Locate the cell with the specified text and output its [X, Y] center coordinate. 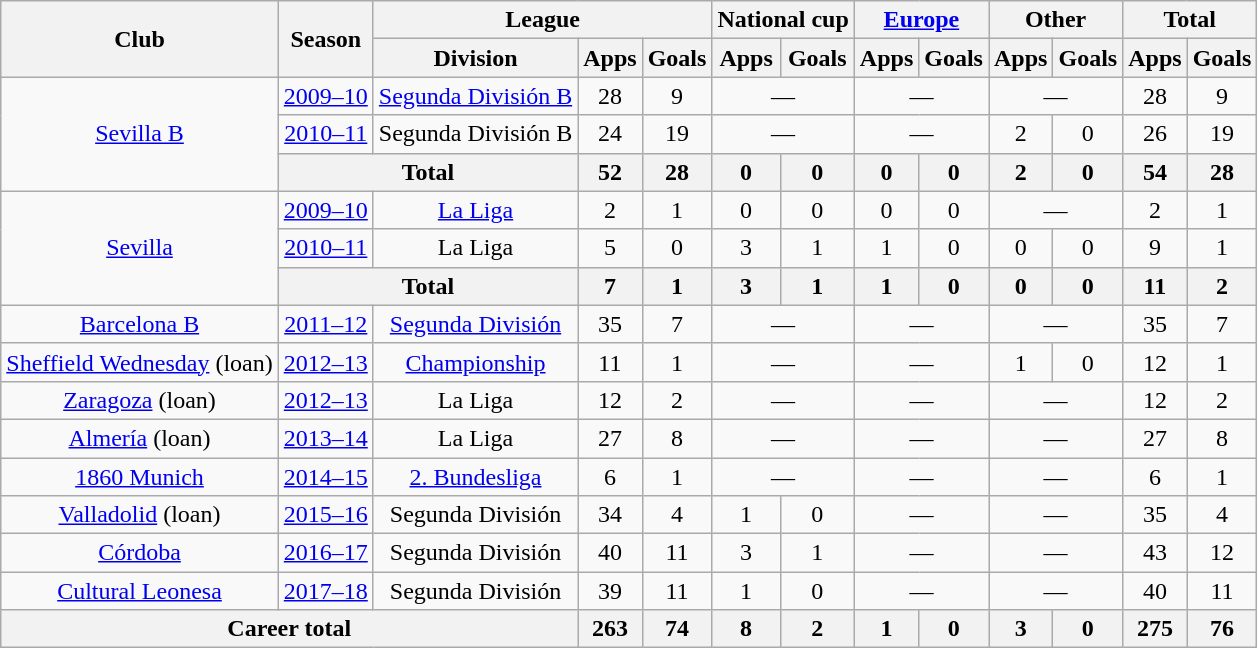
74 [677, 629]
2014–15 [326, 477]
Almería (loan) [140, 438]
2015–16 [326, 515]
League [542, 20]
26 [1155, 134]
Sevilla [140, 248]
2. Bundesliga [475, 477]
Sevilla B [140, 134]
National cup [783, 20]
Season [326, 39]
275 [1155, 629]
2016–17 [326, 553]
43 [1155, 553]
2013–14 [326, 438]
52 [610, 172]
Zaragoza (loan) [140, 400]
Barcelona B [140, 324]
Valladolid (loan) [140, 515]
76 [1222, 629]
1860 Munich [140, 477]
39 [610, 591]
34 [610, 515]
Other [1055, 20]
Sheffield Wednesday (loan) [140, 362]
263 [610, 629]
2011–12 [326, 324]
Europe [921, 20]
Championship [475, 362]
24 [610, 134]
2017–18 [326, 591]
Division [475, 58]
Club [140, 39]
5 [610, 248]
Cultural Leonesa [140, 591]
Career total [290, 629]
Córdoba [140, 553]
54 [1155, 172]
